Scan for the cell matching the given text and deliver its [x, y] coordinate at center. 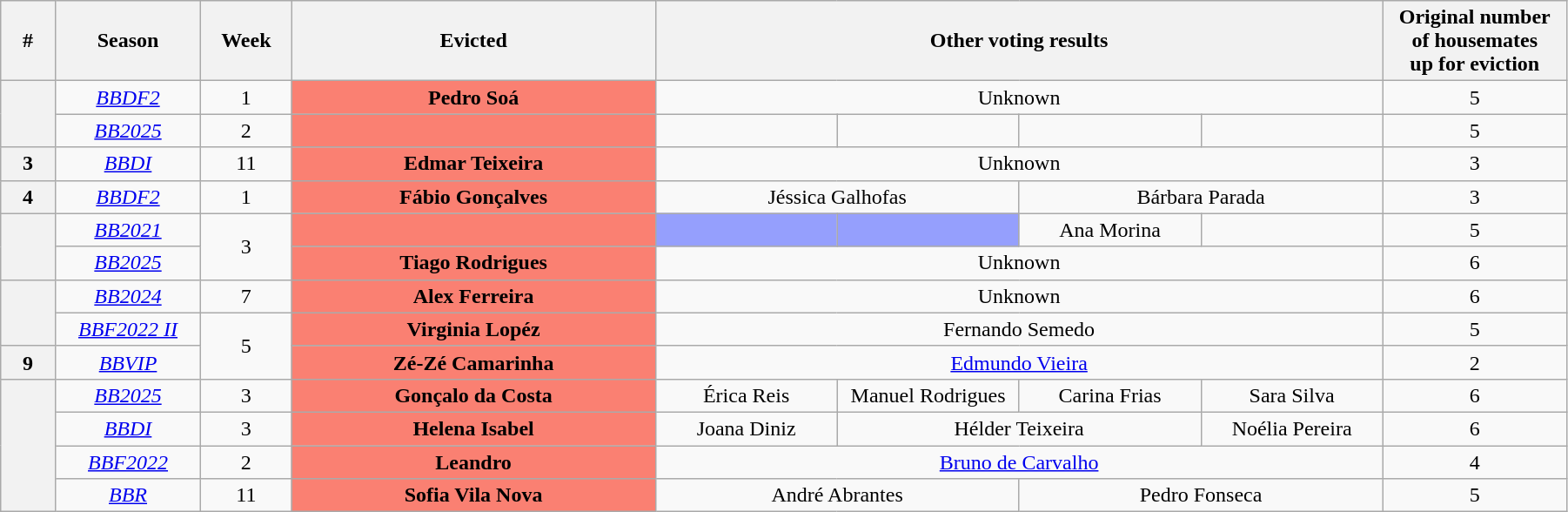
7 [246, 296]
BB2021 [127, 230]
Edmundo Vieira [1019, 362]
Season [127, 41]
Pedro Fonseca [1201, 495]
Bárbara Parada [1201, 197]
Fábio Gonçalves [473, 197]
Virginia Lopéz [473, 329]
Evicted [473, 41]
Hélder Teixeira [1019, 428]
Carina Frias [1110, 395]
Alex Ferreira [473, 296]
Gonçalo da Costa [473, 395]
Zé-Zé Camarinha [473, 362]
Tiago Rodrigues [473, 263]
BBVIP [127, 362]
Pedro Soá [473, 98]
Ana Morina [1110, 230]
Original numberof housematesup for eviction [1474, 41]
Bruno de Carvalho [1019, 462]
# [28, 41]
Sara Silva [1291, 395]
Other voting results [1019, 41]
Joana Diniz [747, 428]
André Abrantes [837, 495]
Fernando Semedo [1019, 329]
9 [28, 362]
Érica Reis [747, 395]
Jéssica Galhofas [837, 197]
Helena Isabel [473, 428]
Week [246, 41]
Noélia Pereira [1291, 428]
Manuel Rodrigues [928, 395]
Leandro [473, 462]
BBR [127, 495]
BBF2022 [127, 462]
BBF2022 II [127, 329]
Edmar Teixeira [473, 164]
Sofia Vila Nova [473, 495]
BB2024 [127, 296]
